Return the (x, y) coordinate for the center point of the cell that contains the specified text.  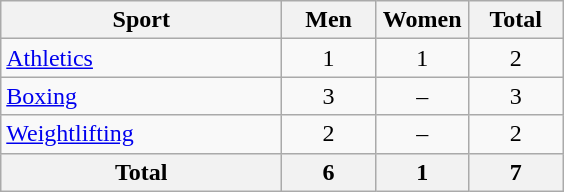
Men (329, 20)
Women (422, 20)
Sport (142, 20)
Weightlifting (142, 134)
Boxing (142, 96)
6 (329, 172)
Athletics (142, 58)
7 (516, 172)
